Locate the cell with the specified text and output its (x, y) center coordinate. 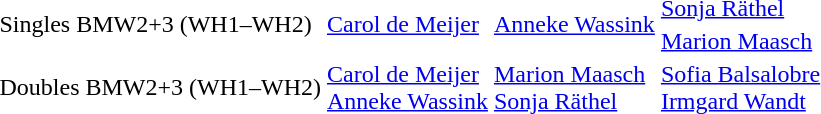
Marion Maasch (740, 41)
